Find where the given text appears and provide that cell's center as [X, Y] coordinate. 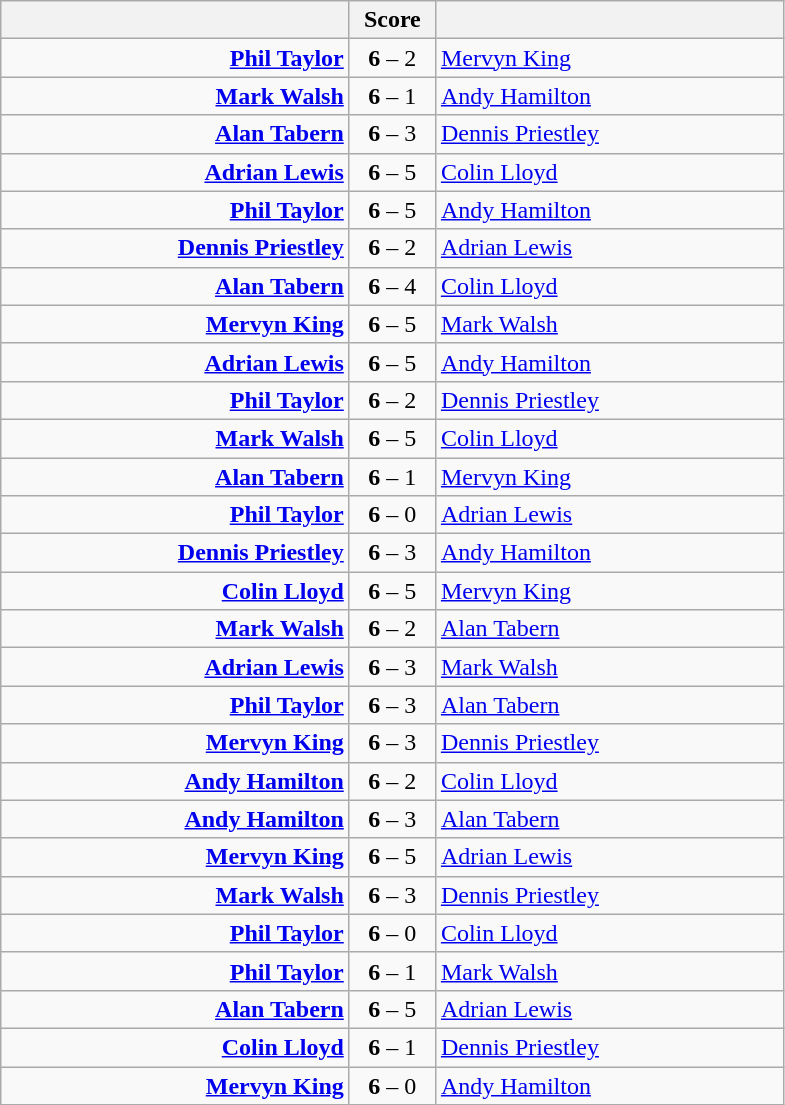
Score [392, 20]
6 – 4 [392, 286]
